Determine the [x, y] coordinate at the center of the cell enclosing the given text.  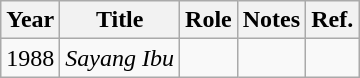
1988 [30, 58]
Year [30, 20]
Notes [271, 20]
Title [120, 20]
Role [209, 20]
Ref. [332, 20]
Sayang Ibu [120, 58]
